Detect which cell encompasses the target text, then output its (x, y) center coordinate. 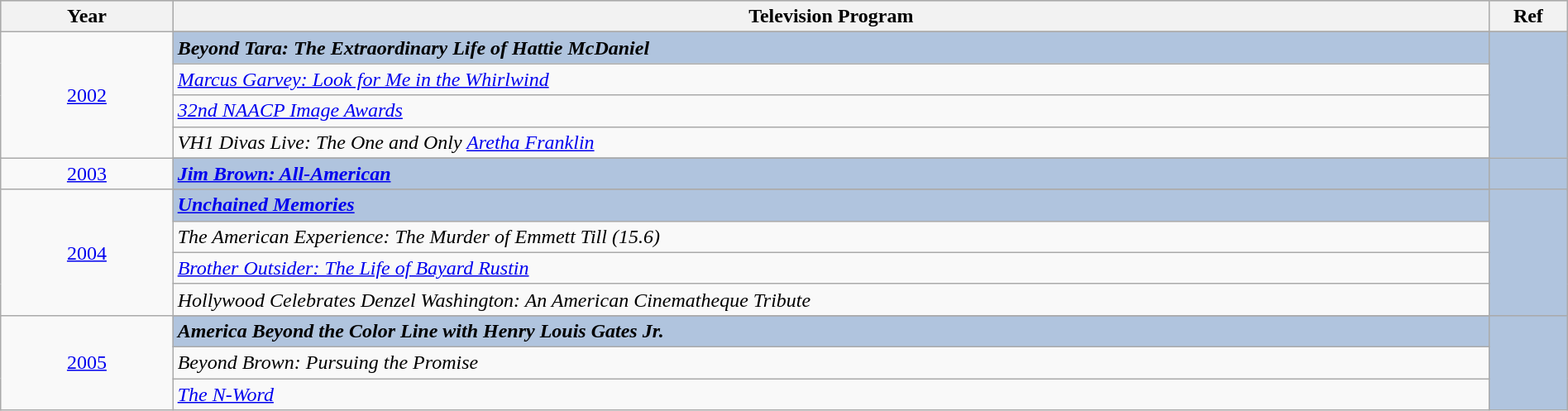
32nd NAACP Image Awards (830, 111)
America Beyond the Color Line with Henry Louis Gates Jr. (830, 331)
Beyond Tara: The Extraordinary Life of Hattie McDaniel (830, 48)
2004 (87, 252)
Year (87, 17)
Television Program (830, 17)
The American Experience: The Murder of Emmett Till (15.6) (830, 237)
Marcus Garvey: Look for Me in the Whirlwind (830, 79)
Jim Brown: All-American (830, 174)
Brother Outsider: The Life of Bayard Rustin (830, 268)
The N-Word (830, 394)
Unchained Memories (830, 205)
Ref (1528, 17)
VH1 Divas Live: The One and Only Aretha Franklin (830, 142)
2002 (87, 95)
2003 (87, 174)
Hollywood Celebrates Denzel Washington: An American Cinematheque Tribute (830, 299)
2005 (87, 362)
Beyond Brown: Pursuing the Promise (830, 362)
